For the text-containing cell, return its midpoint in (X, Y) coordinate format. 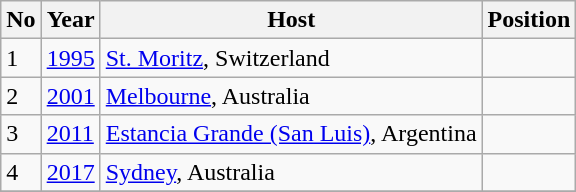
Host (291, 20)
2 (21, 96)
Sydney, Australia (291, 172)
Estancia Grande (San Luis), Argentina (291, 134)
St. Moritz, Switzerland (291, 58)
1995 (70, 58)
4 (21, 172)
2017 (70, 172)
1 (21, 58)
2001 (70, 96)
2011 (70, 134)
No (21, 20)
Position (529, 20)
Year (70, 20)
3 (21, 134)
Melbourne, Australia (291, 96)
